Scan for the cell matching the given text and deliver its [X, Y] coordinate at center. 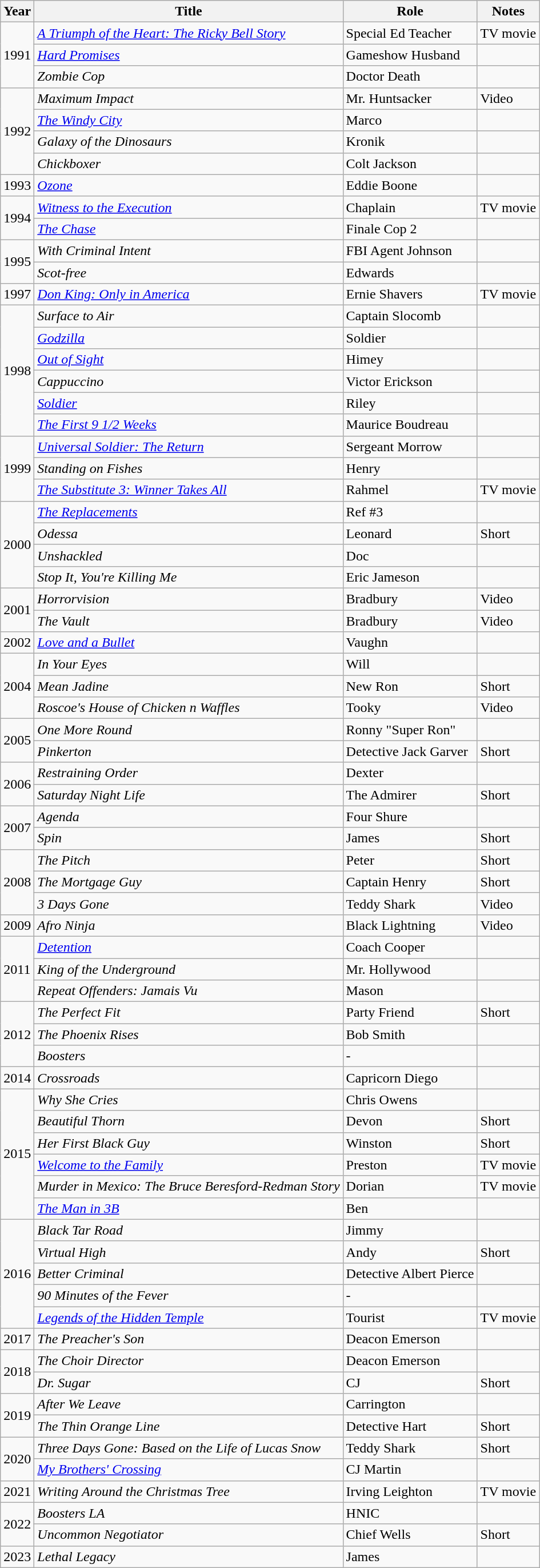
Mr. Huntsacker [410, 98]
Love and a Bullet [189, 643]
Stop It, You're Killing Me [189, 577]
2012 [17, 1034]
Don King: Only in America [189, 295]
Universal Soldier: The Return [189, 447]
Black Lightning [410, 925]
Will [410, 664]
Special Ed Teacher [410, 33]
1997 [17, 295]
2008 [17, 882]
Three Days Gone: Based on the Life of Lucas Snow [189, 1448]
HNIC [410, 1513]
Spin [189, 838]
The Chase [189, 229]
Sergeant Morrow [410, 447]
Boosters LA [189, 1513]
1993 [17, 185]
Tourist [410, 1317]
Welcome to the Family [189, 1165]
Chaplain [410, 207]
In Your Eyes [189, 664]
With Criminal Intent [189, 250]
Role [410, 11]
Chickboxer [189, 164]
2020 [17, 1459]
2015 [17, 1154]
Captain Slocomb [410, 316]
Agenda [189, 817]
Jimmy [410, 1230]
The First 9 1/2 Weeks [189, 425]
1994 [17, 218]
Legends of the Hidden Temple [189, 1317]
2006 [17, 784]
Writing Around the Christmas Tree [189, 1491]
Scot-free [189, 273]
2022 [17, 1524]
Rahmel [410, 490]
The Choir Director [189, 1361]
The Replacements [189, 512]
Restraining Order [189, 773]
Riley [410, 403]
New Ron [410, 686]
CJ [410, 1383]
Ben [410, 1208]
Andy [410, 1252]
Crossroads [189, 1078]
Title [189, 11]
Eric Jameson [410, 577]
Mr. Hollywood [410, 969]
Himey [410, 360]
2021 [17, 1491]
Unshackled [189, 555]
The Man in 3B [189, 1208]
Witness to the Execution [189, 207]
Maurice Boudreau [410, 425]
3 Days Gone [189, 904]
My Brothers' Crossing [189, 1470]
Doctor Death [410, 77]
Cappuccino [189, 381]
Her First Black Guy [189, 1143]
Four Shure [410, 817]
Bob Smith [410, 1034]
Hard Promises [189, 55]
A Triumph of the Heart: The Ricky Bell Story [189, 33]
Black Tar Road [189, 1230]
Uncommon Negotiator [189, 1535]
90 Minutes of the Fever [189, 1295]
2005 [17, 741]
Beautiful Thorn [189, 1121]
Leonard [410, 534]
2014 [17, 1078]
After We Leave [189, 1404]
1998 [17, 371]
Pinkerton [189, 751]
2023 [17, 1557]
Henry [410, 468]
Afro Ninja [189, 925]
Devon [410, 1121]
Ref #3 [410, 512]
Lethal Legacy [189, 1557]
2001 [17, 610]
2004 [17, 686]
The Vault [189, 620]
FBI Agent Johnson [410, 250]
Mason [410, 991]
Ernie Shavers [410, 295]
The Perfect Fit [189, 1013]
Party Friend [410, 1013]
1992 [17, 131]
Notes [509, 11]
Why She Cries [189, 1100]
2000 [17, 544]
2002 [17, 643]
Year [17, 11]
Zombie Cop [189, 77]
Horrorvision [189, 599]
The Admirer [410, 795]
Doc [410, 555]
Colt Jackson [410, 164]
One More Round [189, 730]
Dr. Sugar [189, 1383]
Edwards [410, 273]
Murder in Mexico: The Bruce Beresford-Redman Story [189, 1187]
Victor Erickson [410, 381]
Roscoe's House of Chicken n Waffles [189, 708]
Boosters [189, 1056]
1991 [17, 55]
2017 [17, 1339]
Better Criminal [189, 1273]
Gameshow Husband [410, 55]
Detective Jack Garver [410, 751]
The Preacher's Son [189, 1339]
Captain Henry [410, 882]
2018 [17, 1372]
Standing on Fishes [189, 468]
2019 [17, 1415]
Kronik [410, 142]
Carrington [410, 1404]
The Phoenix Rises [189, 1034]
Repeat Offenders: Jamais Vu [189, 991]
Chief Wells [410, 1535]
Capricorn Diego [410, 1078]
Maximum Impact [189, 98]
The Thin Orange Line [189, 1426]
Marco [410, 120]
Detective Hart [410, 1426]
1995 [17, 261]
King of the Underground [189, 969]
Galaxy of the Dinosaurs [189, 142]
Coach Cooper [410, 947]
Ronny "Super Ron" [410, 730]
Tooky [410, 708]
Out of Sight [189, 360]
The Pitch [189, 860]
Chris Owens [410, 1100]
Odessa [189, 534]
Godzilla [189, 338]
Finale Cop 2 [410, 229]
Ozone [189, 185]
Vaughn [410, 643]
Preston [410, 1165]
2009 [17, 925]
Detective Albert Pierce [410, 1273]
Peter [410, 860]
1999 [17, 468]
Dexter [410, 773]
Dorian [410, 1187]
The Substitute 3: Winner Takes All [189, 490]
CJ Martin [410, 1470]
Irving Leighton [410, 1491]
2011 [17, 969]
Eddie Boone [410, 185]
Saturday Night Life [189, 795]
The Mortgage Guy [189, 882]
The Windy City [189, 120]
Mean Jadine [189, 686]
Winston [410, 1143]
Detention [189, 947]
Virtual High [189, 1252]
2016 [17, 1273]
Surface to Air [189, 316]
2007 [17, 827]
